Return the [X, Y] coordinate for the center point of the cell that contains the specified text.  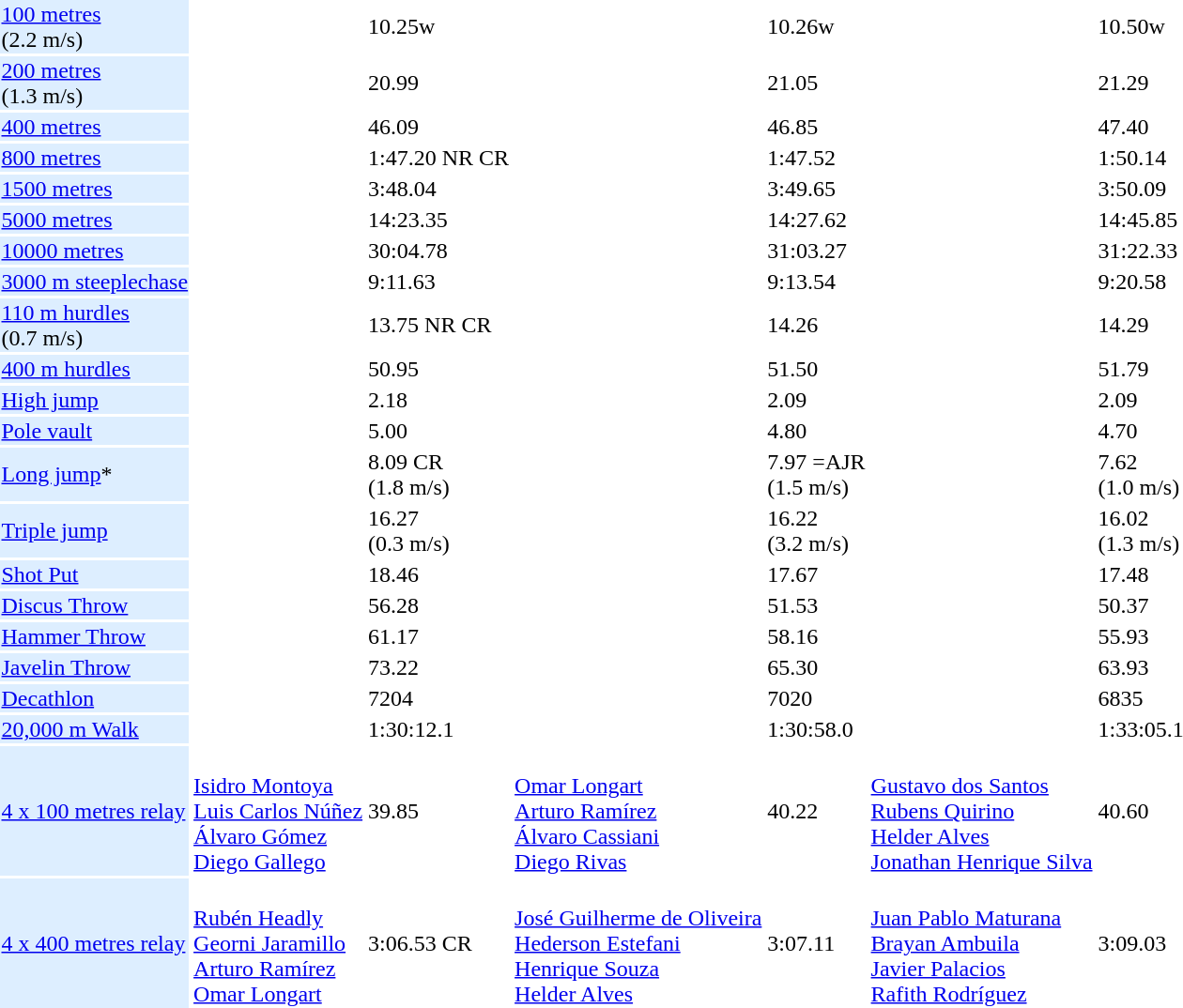
400 metres [95, 127]
José Guilherme de Oliveira Hederson Estefani Henrique Souza Helder Alves [638, 943]
4.80 [817, 431]
Isidro Montoya Luis Carlos Núñez Álvaro Gómez Diego Gallego [278, 811]
1:30:58.0 [817, 729]
3:06.53 CR [439, 943]
Omar Longart Arturo Ramírez Álvaro Cassiani Diego Rivas [638, 811]
3000 m steeplechase [95, 282]
16.22 (3.2 m/s) [817, 531]
4 x 100 metres relay [95, 811]
31:03.27 [817, 251]
73.22 [439, 667]
1500 metres [95, 189]
30:04.78 [439, 251]
65.30 [817, 667]
56.28 [439, 605]
Discus Throw [95, 605]
800 metres [95, 158]
110 m hurdles (0.7 m/s) [95, 325]
40.22 [817, 811]
46.09 [439, 127]
400 m hurdles [95, 369]
1:47.52 [817, 158]
50.95 [439, 369]
51.53 [817, 605]
2.18 [439, 400]
Javelin Throw [95, 667]
Hammer Throw [95, 636]
2.09 [817, 400]
20,000 m Walk [95, 729]
10.25w [439, 26]
High jump [95, 400]
7204 [439, 698]
Juan Pablo Maturana Brayan Ambuila Javier Palacios Rafith Rodríguez [982, 943]
21.05 [817, 83]
Long jump* [95, 475]
39.85 [439, 811]
7020 [817, 698]
61.17 [439, 636]
5.00 [439, 431]
4 x 400 metres relay [95, 943]
18.46 [439, 574]
Shot Put [95, 574]
3:48.04 [439, 189]
8.09 CR (1.8 m/s) [439, 475]
58.16 [817, 636]
200 metres (1.3 m/s) [95, 83]
9:13.54 [817, 282]
10.26w [817, 26]
100 metres (2.2 m/s) [95, 26]
3:07.11 [817, 943]
Pole vault [95, 431]
14.26 [817, 325]
14:23.35 [439, 220]
Triple jump [95, 531]
5000 metres [95, 220]
13.75 NR CR [439, 325]
9:11.63 [439, 282]
16.27 (0.3 m/s) [439, 531]
Rubén Headly Georni Jaramillo Arturo Ramírez Omar Longart [278, 943]
7.97 =AJR (1.5 m/s) [817, 475]
1:47.20 NR CR [439, 158]
3:49.65 [817, 189]
46.85 [817, 127]
10000 metres [95, 251]
20.99 [439, 83]
1:30:12.1 [439, 729]
17.67 [817, 574]
Decathlon [95, 698]
51.50 [817, 369]
14:27.62 [817, 220]
Gustavo dos Santos Rubens Quirino Helder Alves Jonathan Henrique Silva [982, 811]
